Capture the cell that displays the provided text and extract its [X, Y] central coordinate. 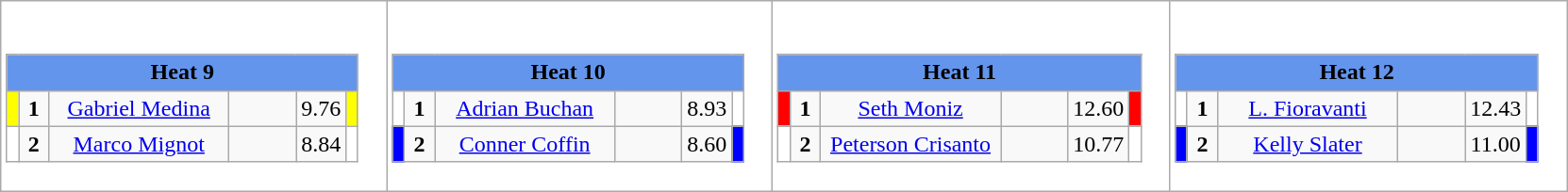
8.84 [321, 144]
11.00 [1496, 144]
Peterson Crisanto [911, 144]
Seth Moniz [911, 108]
Heat 10 [568, 72]
Adrian Buchan [525, 108]
Conner Coffin [525, 144]
Heat 12 [1357, 72]
Heat 11 [959, 72]
Kelly Slater [1308, 144]
Heat 9 [182, 72]
Heat 9 1 Gabriel Medina 9.76 2 Marco Mignot 8.84 [194, 96]
9.76 [321, 108]
Heat 12 1 L. Fioravanti 12.43 2 Kelly Slater 11.00 [1368, 96]
8.93 [708, 108]
12.60 [1098, 108]
Gabriel Medina [140, 108]
10.77 [1098, 144]
8.60 [708, 144]
Heat 11 1 Seth Moniz 12.60 2 Peterson Crisanto 10.77 [972, 96]
L. Fioravanti [1308, 108]
Heat 10 1 Adrian Buchan 8.93 2 Conner Coffin 8.60 [579, 96]
12.43 [1496, 108]
Marco Mignot [140, 144]
